Determine the [x, y] coordinate at the center of the cell enclosing the given text.  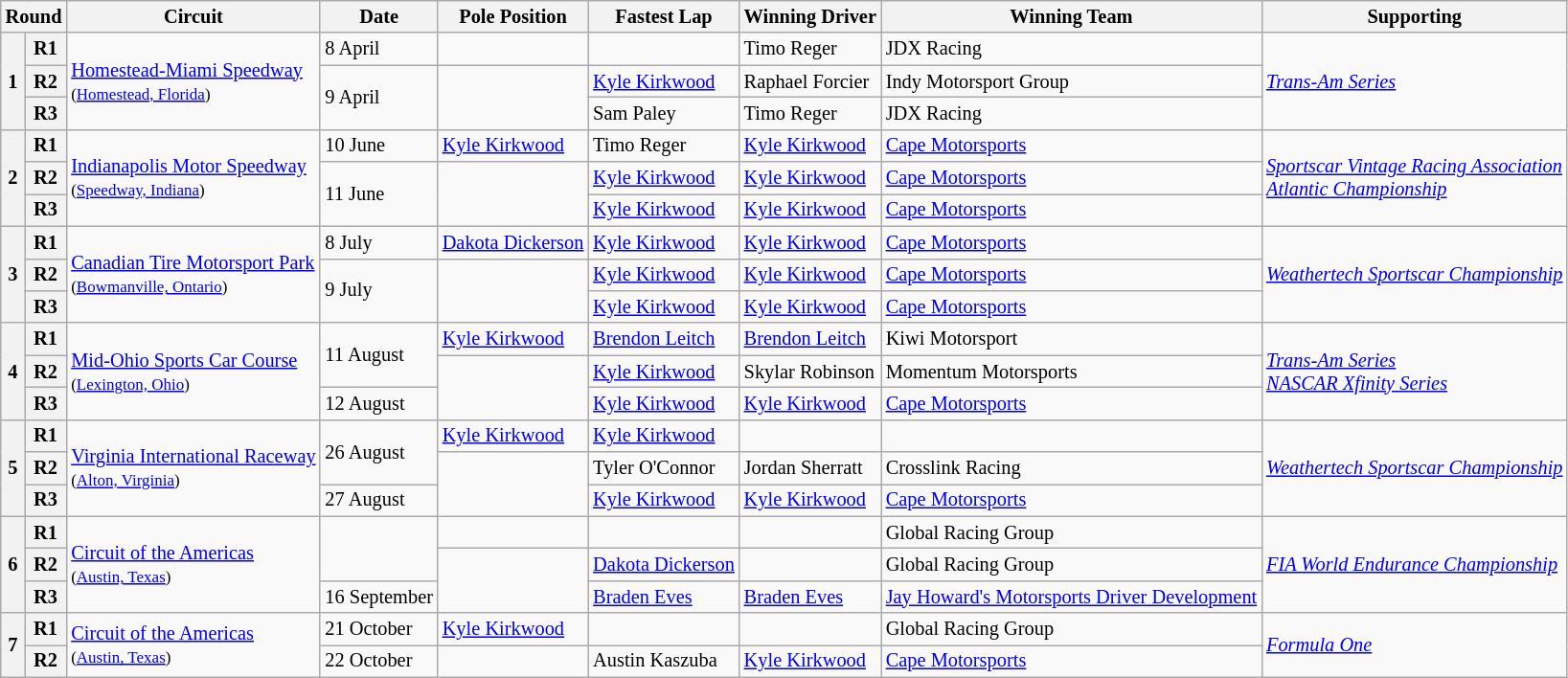
Homestead-Miami Speedway(Homestead, Florida) [193, 80]
27 August [378, 500]
Austin Kaszuba [663, 661]
Fastest Lap [663, 16]
11 August [378, 354]
Date [378, 16]
Momentum Motorsports [1071, 372]
Jay Howard's Motorsports Driver Development [1071, 597]
10 June [378, 146]
Formula One [1414, 645]
Indy Motorsport Group [1071, 81]
Round [34, 16]
Virginia International Raceway(Alton, Virginia) [193, 467]
Winning Driver [810, 16]
11 June [378, 193]
FIA World Endurance Championship [1414, 565]
21 October [378, 629]
Jordan Sherratt [810, 468]
Canadian Tire Motorsport Park(Bowmanville, Ontario) [193, 274]
6 [13, 565]
16 September [378, 597]
26 August [378, 452]
Skylar Robinson [810, 372]
Sam Paley [663, 113]
8 July [378, 242]
5 [13, 467]
12 August [378, 403]
Sportscar Vintage Racing AssociationAtlantic Championship [1414, 178]
9 July [378, 291]
Indianapolis Motor Speedway(Speedway, Indiana) [193, 178]
Crosslink Racing [1071, 468]
Trans-Am SeriesNASCAR Xfinity Series [1414, 372]
Raphael Forcier [810, 81]
Mid-Ohio Sports Car Course(Lexington, Ohio) [193, 372]
Supporting [1414, 16]
Circuit [193, 16]
7 [13, 645]
8 April [378, 49]
9 April [378, 98]
3 [13, 274]
Winning Team [1071, 16]
22 October [378, 661]
4 [13, 372]
Tyler O'Connor [663, 468]
1 [13, 80]
Kiwi Motorsport [1071, 339]
Trans-Am Series [1414, 80]
Pole Position [513, 16]
2 [13, 178]
